Return the [x, y] coordinate for the center point of the cell that contains the specified text.  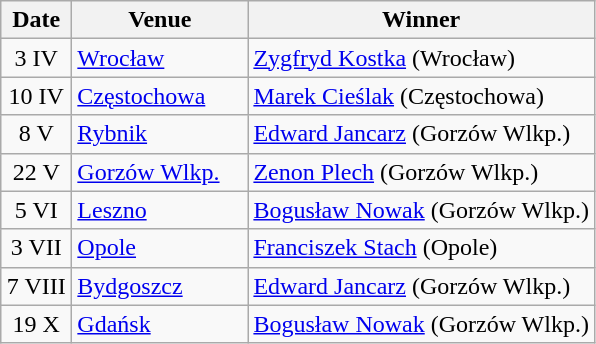
7 VIII [36, 286]
Wrocław [160, 58]
22 V [36, 172]
Opole [160, 248]
8 V [36, 134]
Franciszek Stach (Opole) [422, 248]
Gdańsk [160, 324]
Rybnik [160, 134]
5 VI [36, 210]
Marek Cieślak (Częstochowa) [422, 96]
Częstochowa [160, 96]
3 VII [36, 248]
Zygfryd Kostka (Wrocław) [422, 58]
Gorzów Wlkp. [160, 172]
Venue [160, 20]
Date [36, 20]
Leszno [160, 210]
3 IV [36, 58]
Bydgoszcz [160, 286]
10 IV [36, 96]
Zenon Plech (Gorzów Wlkp.) [422, 172]
Winner [422, 20]
19 X [36, 324]
